Determine the [x, y] coordinate at the center of the cell enclosing the given text.  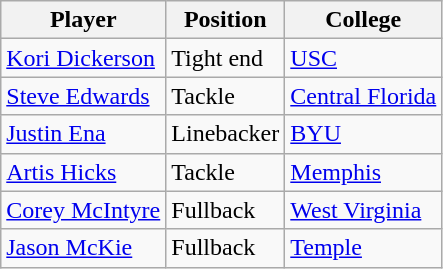
College [364, 20]
Position [226, 20]
Temple [364, 248]
Steve Edwards [84, 96]
Justin Ena [84, 134]
Tight end [226, 58]
Memphis [364, 172]
Corey McIntyre [84, 210]
USC [364, 58]
BYU [364, 134]
Player [84, 20]
Central Florida [364, 96]
Artis Hicks [84, 172]
Kori Dickerson [84, 58]
Jason McKie [84, 248]
Linebacker [226, 134]
West Virginia [364, 210]
